Return (x, y) of the center of cell containing provided text 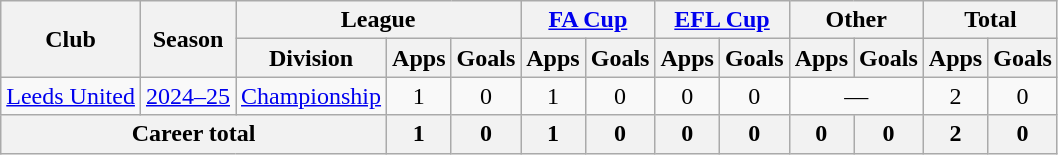
FA Cup (588, 20)
Season (188, 39)
2024–25 (188, 96)
— (856, 96)
Leeds United (71, 96)
Total (990, 20)
League (378, 20)
Other (856, 20)
Club (71, 39)
Career total (194, 134)
Division (312, 58)
EFL Cup (722, 20)
Championship (312, 96)
